Pinpoint the cell where the given text exists, returning its [X, Y] midpoint coordinate. 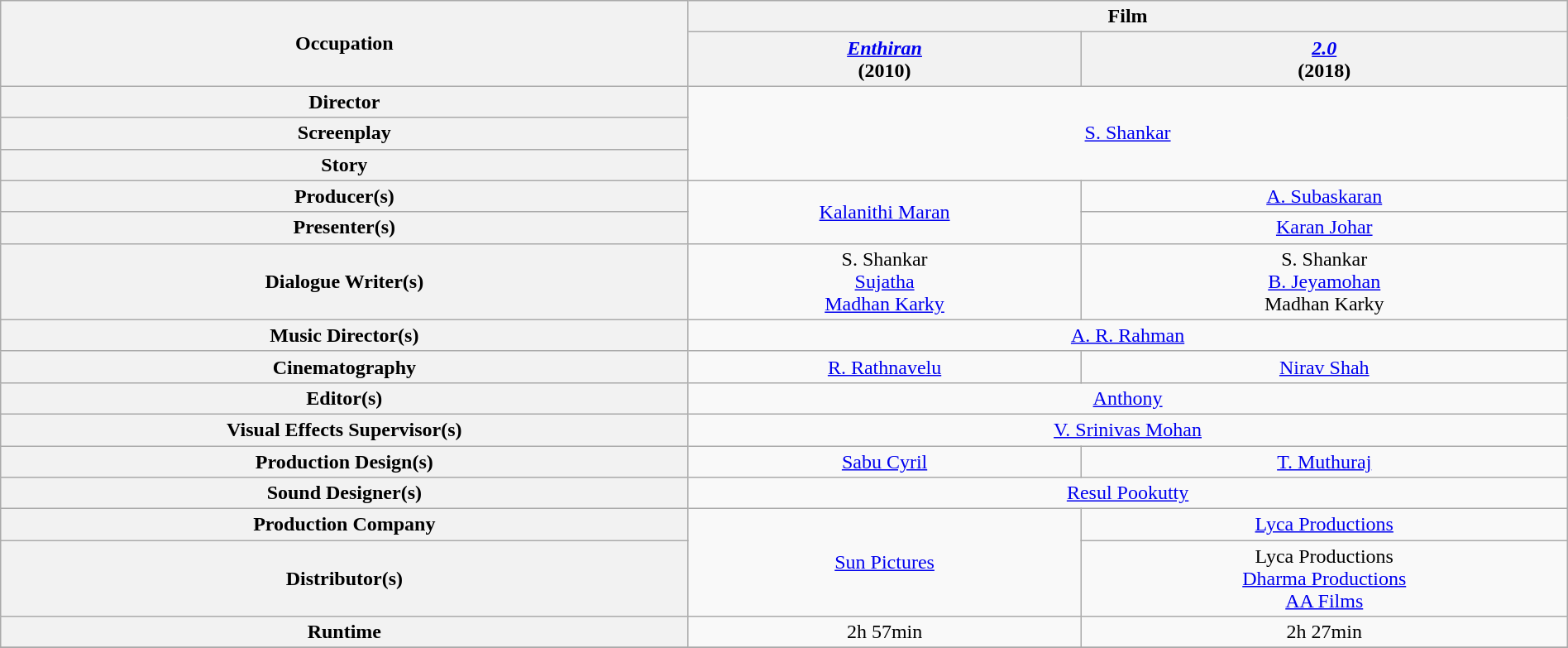
Distributor(s) [344, 578]
Runtime [344, 632]
Occupation [344, 43]
A. R. Rahman [1128, 335]
Presenter(s) [344, 228]
Film [1128, 17]
T. Muthuraj [1324, 461]
Sun Pictures [885, 563]
Karan Johar [1324, 228]
Lyca Productions Dharma Productions AA Films [1324, 578]
Story [344, 165]
V. Srinivas Mohan [1128, 430]
A. Subaskaran [1324, 196]
Production Design(s) [344, 461]
S. Shankar [1128, 133]
Lyca Productions [1324, 525]
Director [344, 102]
Resul Pookutty [1128, 493]
Sound Designer(s) [344, 493]
Sabu Cyril [885, 461]
Music Director(s) [344, 335]
Nirav Shah [1324, 367]
S. ShankarB. JeyamohanMadhan Karky [1324, 281]
2h 27min [1324, 632]
Kalanithi Maran [885, 212]
Production Company [344, 525]
S. ShankarSujathaMadhan Karky [885, 281]
Cinematography [344, 367]
2.0 (2018) [1324, 60]
Producer(s) [344, 196]
R. Rathnavelu [885, 367]
Screenplay [344, 133]
Enthiran (2010) [885, 60]
2h 57min [885, 632]
Editor(s) [344, 398]
Anthony [1128, 398]
Visual Effects Supervisor(s) [344, 430]
Dialogue Writer(s) [344, 281]
